Identify which cell holds the provided text, then report its (X, Y) central coordinate. 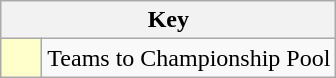
Teams to Championship Pool (189, 58)
Key (168, 20)
